Pinpoint the cell where the given text exists, returning its [x, y] midpoint coordinate. 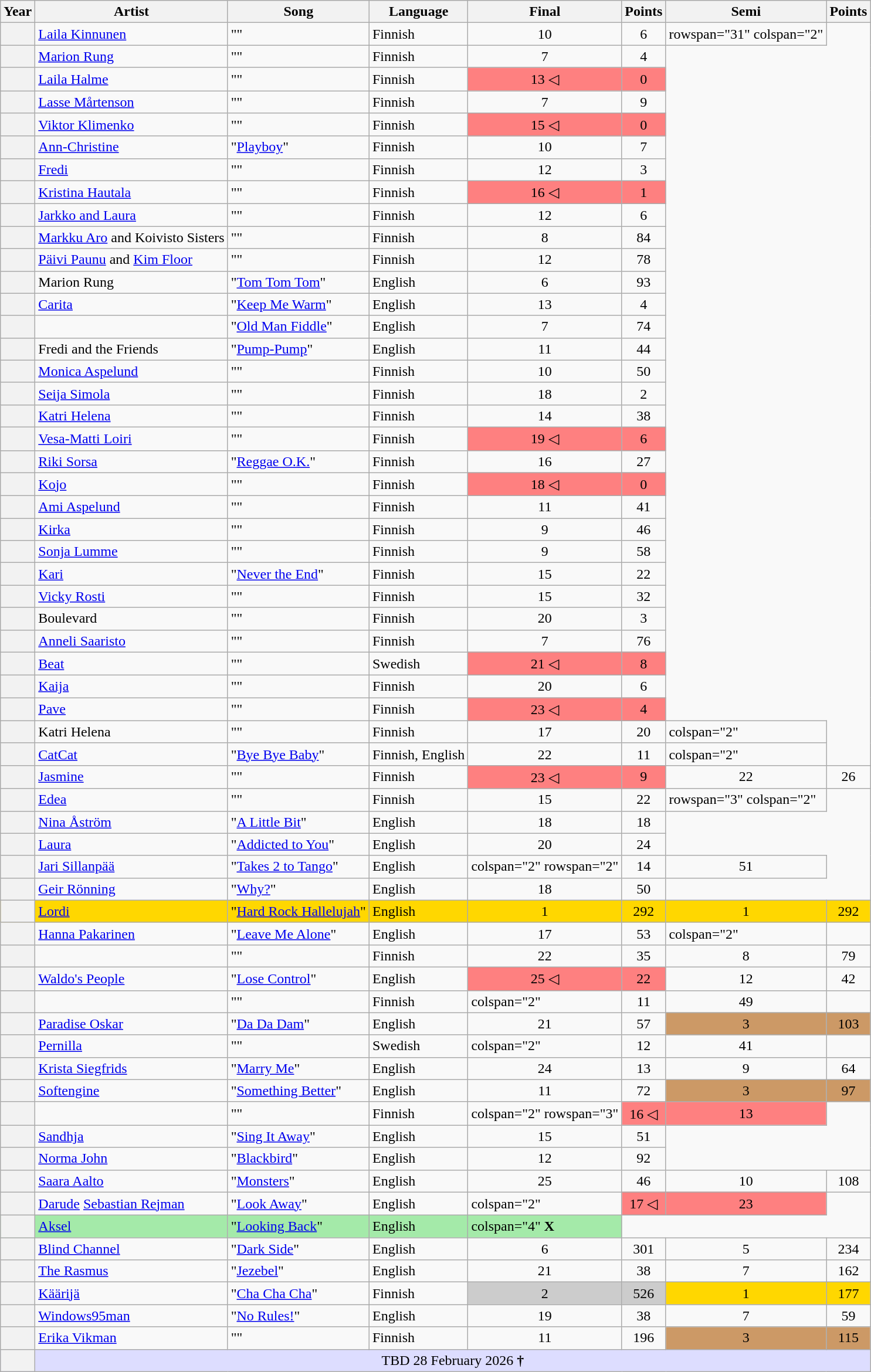
Markku Aro and Koivisto Sisters [131, 237]
301 [644, 1249]
Geir Rönning [131, 889]
Lordi [131, 911]
"Cha Cha Cha" [298, 1293]
19 ◁ [545, 439]
74 [644, 327]
49 [746, 1001]
Final [545, 12]
Waldo's People [131, 979]
15 ◁ [545, 125]
58 [644, 552]
13 ◁ [545, 79]
Windows95man [131, 1316]
"Something Better" [298, 1091]
CatCat [131, 754]
Sandhja [131, 1136]
Ami Aspelund [131, 507]
72 [644, 1091]
"Tom Tom Tom" [298, 282]
"Takes 2 to Tango" [298, 867]
Softengine [131, 1091]
64 [848, 1068]
Boulevard [131, 619]
234 [848, 1249]
35 [644, 956]
Jarkko and Laura [131, 215]
"Looking Back" [298, 1227]
"Dark Side" [298, 1249]
"Marry Me" [298, 1068]
Beat [131, 664]
93 [644, 282]
79 [848, 956]
Hanna Pakarinen [131, 933]
Pave [131, 709]
"Playboy" [298, 147]
"Pump-Pump" [298, 349]
162 [848, 1271]
Darude Sebastian Rejman [131, 1204]
Krista Siegfrids [131, 1068]
Kirka [131, 529]
177 [848, 1293]
18 ◁ [545, 484]
Paradise Oskar [131, 1024]
colspan="2" rowspan="2" [545, 867]
"Sing It Away" [298, 1136]
Language [418, 12]
"Leave Me Alone" [298, 933]
"Blackbird" [298, 1159]
Anneli Saaristo [131, 641]
Finnish, English [418, 754]
78 [644, 260]
"Hard Rock Hallelujah" [298, 911]
"Why?" [298, 889]
Song [298, 12]
Päivi Paunu and Kim Floor [131, 260]
76 [644, 641]
115 [848, 1338]
84 [644, 237]
Semi [746, 12]
TBD 28 February 2026 † [453, 1360]
Fredi [131, 169]
"Keep Me Warm" [298, 304]
26 [848, 777]
42 [848, 979]
Carita [131, 304]
"Lose Control" [298, 979]
Riki Sorsa [131, 461]
Aksel [131, 1227]
Jasmine [131, 777]
rowspan="31" colspan="2" [746, 34]
526 [644, 1293]
23 [746, 1204]
53 [644, 933]
The Rasmus [131, 1271]
25 ◁ [545, 979]
Ann-Christine [131, 147]
57 [644, 1024]
Saara Aalto [131, 1181]
97 [848, 1091]
"Old Man Fiddle" [298, 327]
Jari Sillanpää [131, 867]
16 [545, 461]
44 [644, 349]
108 [848, 1181]
"Look Away" [298, 1204]
"Never the End" [298, 574]
Year [18, 12]
Edea [131, 800]
Norma John [131, 1159]
"Bye Bye Baby" [298, 754]
Fredi and the Friends [131, 349]
25 [545, 1181]
"No Rules!" [298, 1316]
21 ◁ [545, 664]
Pernilla [131, 1046]
Erika Vikman [131, 1338]
Kojo [131, 484]
"Jezebel" [298, 1271]
Kari [131, 574]
Blind Channel [131, 1249]
Laila Halme [131, 79]
"Reggae O.K." [298, 461]
Käärijä [131, 1293]
colspan="2" rowspan="3" [545, 1113]
rowspan="3" colspan="2" [746, 800]
Seija Simola [131, 393]
Laila Kinnunen [131, 34]
"A Little Bit" [298, 822]
Vesa-Matti Loiri [131, 439]
Laura [131, 844]
19 [545, 1316]
"Da Da Dam" [298, 1024]
Viktor Klimenko [131, 125]
Lasse Mårtenson [131, 101]
92 [644, 1159]
colspan="4" X [545, 1227]
59 [848, 1316]
103 [848, 1024]
Monica Aspelund [131, 371]
Kristina Hautala [131, 192]
Artist [131, 12]
27 [644, 461]
"Monsters" [298, 1181]
196 [644, 1338]
Kaija [131, 687]
"Addicted to You" [298, 844]
17 ◁ [644, 1204]
Vicky Rosti [131, 596]
Sonja Lumme [131, 552]
5 [746, 1249]
Nina Åström [131, 822]
32 [644, 596]
